Provide the (X, Y) coordinate of the cell's center where the given text is located.  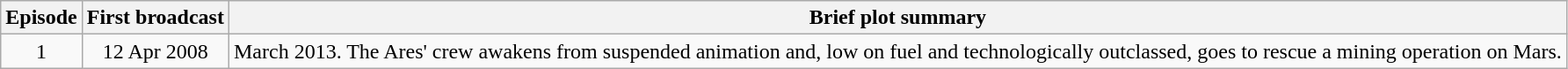
1 (41, 51)
First broadcast (155, 18)
Episode (41, 18)
Brief plot summary (897, 18)
12 Apr 2008 (155, 51)
